Search for the cell housing the specified text and yield its [X, Y] center coordinate. 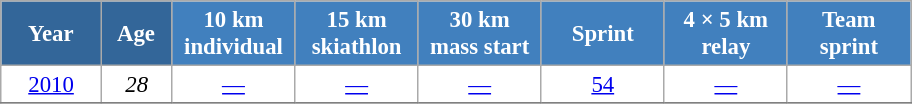
30 km mass start [480, 34]
4 × 5 km relay [726, 34]
28 [136, 85]
15 km skiathlon [356, 34]
54 [602, 85]
Sprint [602, 34]
Year [52, 34]
2010 [52, 85]
Team sprint [848, 34]
10 km individual [234, 34]
Age [136, 34]
